From the cell containing the given text, extract its center point as (x, y) coordinate. 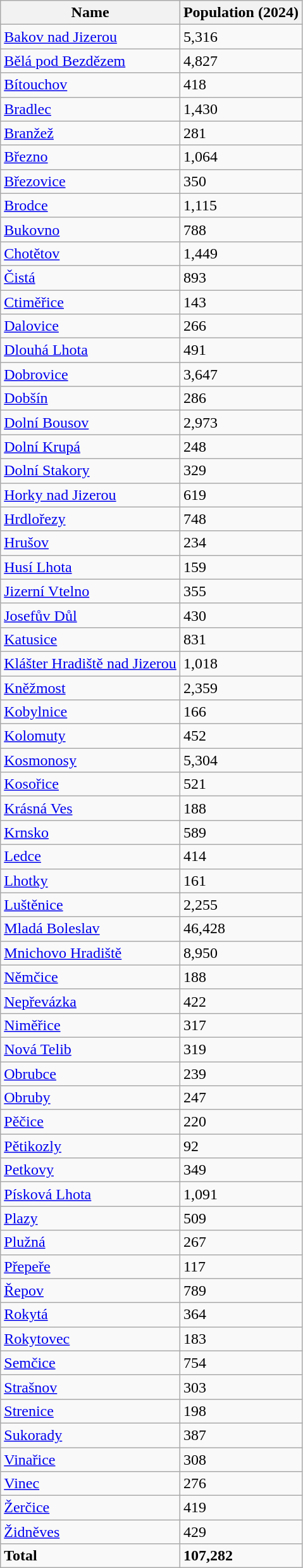
Pětikozly (90, 1146)
1,091 (240, 1194)
5,304 (240, 760)
788 (240, 229)
Nepřevázka (90, 1001)
349 (240, 1170)
Kosmonosy (90, 760)
Obruby (90, 1098)
Bukovno (90, 229)
Ctiměřice (90, 302)
Dolní Krupá (90, 447)
893 (240, 277)
Kolomuty (90, 736)
748 (240, 519)
308 (240, 1459)
Bradlec (90, 109)
Přepeře (90, 1266)
3,647 (240, 374)
1,449 (240, 253)
Dolní Bousov (90, 423)
364 (240, 1315)
Kosořice (90, 784)
286 (240, 398)
419 (240, 1508)
619 (240, 495)
117 (240, 1266)
Krásná Ves (90, 808)
Židněves (90, 1532)
789 (240, 1291)
Čistá (90, 277)
422 (240, 1001)
387 (240, 1435)
2,973 (240, 423)
Obrubce (90, 1074)
831 (240, 639)
418 (240, 85)
Sukorady (90, 1435)
Březovice (90, 181)
5,316 (240, 37)
247 (240, 1098)
Plužná (90, 1242)
Bítouchov (90, 85)
Mnichovo Hradiště (90, 953)
319 (240, 1049)
589 (240, 832)
Hrušov (90, 543)
Dlouhá Lhota (90, 350)
Dobrovice (90, 374)
Bělá pod Bezdězem (90, 61)
1,430 (240, 109)
Krnsko (90, 832)
92 (240, 1146)
2,255 (240, 905)
Katusice (90, 639)
Němčice (90, 977)
355 (240, 591)
Horky nad Jizerou (90, 495)
Rokytovec (90, 1339)
Josefův Důl (90, 615)
Dolní Stakory (90, 471)
Name (90, 13)
107,282 (240, 1556)
Hrdlořezy (90, 519)
350 (240, 181)
Jizerní Vtelno (90, 591)
Dalovice (90, 326)
4,827 (240, 61)
Žerčice (90, 1508)
429 (240, 1532)
Pěčice (90, 1122)
Plazy (90, 1218)
Kněžmost (90, 687)
Luštěnice (90, 905)
Mladá Boleslav (90, 929)
248 (240, 447)
1,115 (240, 205)
Březno (90, 157)
Brodce (90, 205)
281 (240, 133)
267 (240, 1242)
Ledce (90, 857)
2,359 (240, 687)
Lhotky (90, 881)
143 (240, 302)
Petkovy (90, 1170)
303 (240, 1387)
Niměřice (90, 1025)
276 (240, 1484)
Kobylnice (90, 712)
317 (240, 1025)
Semčice (90, 1363)
329 (240, 471)
Husí Lhota (90, 567)
754 (240, 1363)
1,064 (240, 157)
Vinec (90, 1484)
161 (240, 881)
414 (240, 857)
Nová Telib (90, 1049)
Klášter Hradiště nad Jizerou (90, 663)
Písková Lhota (90, 1194)
239 (240, 1074)
234 (240, 543)
8,950 (240, 953)
Bakov nad Jizerou (90, 37)
509 (240, 1218)
266 (240, 326)
166 (240, 712)
Branžež (90, 133)
Dobšín (90, 398)
430 (240, 615)
46,428 (240, 929)
159 (240, 567)
Strenice (90, 1411)
Total (90, 1556)
220 (240, 1122)
452 (240, 736)
Population (2024) (240, 13)
491 (240, 350)
1,018 (240, 663)
198 (240, 1411)
183 (240, 1339)
Rokytá (90, 1315)
Chotětov (90, 253)
Řepov (90, 1291)
Strašnov (90, 1387)
Vinařice (90, 1459)
521 (240, 784)
